Capture the cell that displays the provided text and extract its (x, y) central coordinate. 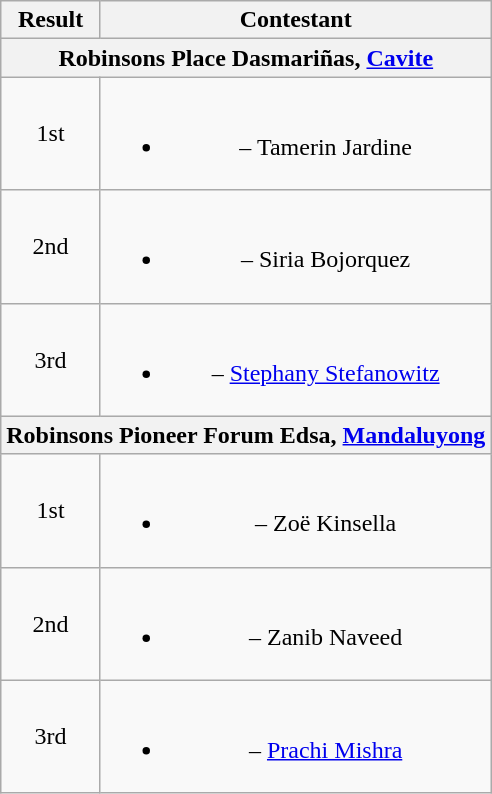
Contestant (295, 20)
– Tamerin Jardine (295, 134)
– Zoë Kinsella (295, 510)
– Siria Bojorquez (295, 246)
Robinsons Pioneer Forum Edsa, Mandaluyong (246, 435)
Robinsons Place Dasmariñas, Cavite (246, 58)
– Prachi Mishra (295, 736)
– Zanib Naveed (295, 624)
– Stephany Stefanowitz (295, 360)
Result (51, 20)
